Return [x, y] of the center of cell containing provided text 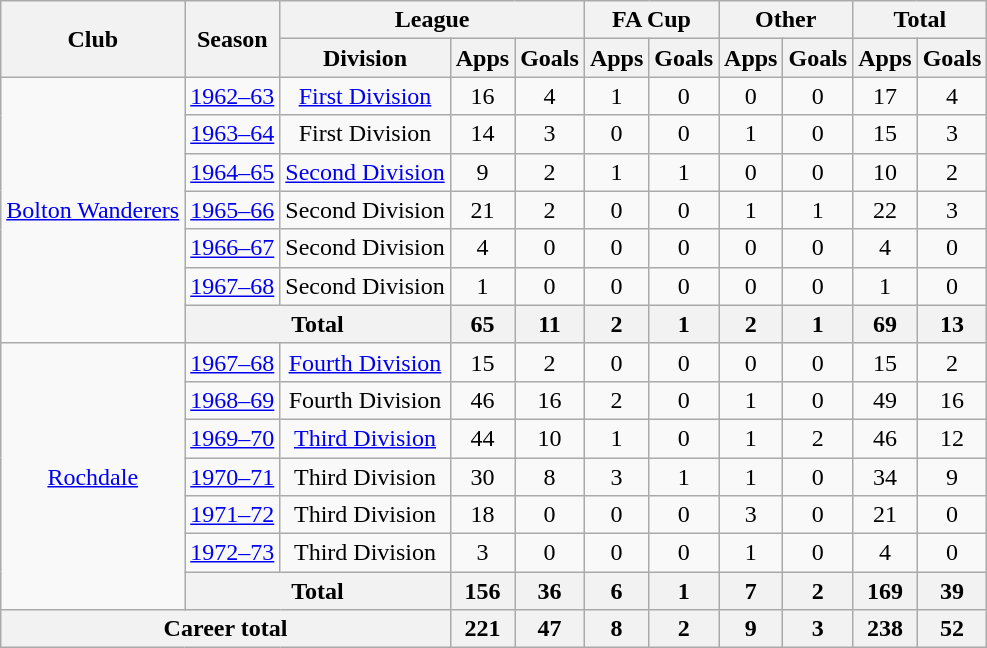
69 [885, 324]
1963–64 [232, 134]
1972–73 [232, 553]
65 [482, 324]
52 [952, 629]
Division [365, 58]
49 [885, 400]
156 [482, 591]
Career total [226, 629]
1968–69 [232, 400]
34 [885, 477]
League [432, 20]
1962–63 [232, 96]
221 [482, 629]
238 [885, 629]
169 [885, 591]
Other [786, 20]
47 [550, 629]
1965–66 [232, 210]
12 [952, 438]
1964–65 [232, 172]
1969–70 [232, 438]
39 [952, 591]
Season [232, 39]
18 [482, 515]
30 [482, 477]
1966–67 [232, 248]
7 [751, 591]
44 [482, 438]
17 [885, 96]
36 [550, 591]
Club [93, 39]
Bolton Wanderers [93, 210]
FA Cup [651, 20]
1970–71 [232, 477]
6 [616, 591]
14 [482, 134]
1971–72 [232, 515]
13 [952, 324]
22 [885, 210]
Rochdale [93, 476]
11 [550, 324]
